Scan for the cell matching the given text and deliver its (x, y) coordinate at center. 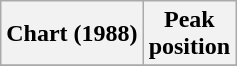
Peakposition (189, 34)
Chart (1988) (72, 34)
